Capture the cell that displays the provided text and extract its (X, Y) central coordinate. 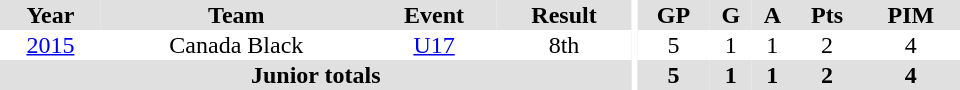
A (772, 15)
8th (564, 45)
2015 (50, 45)
Event (434, 15)
Pts (826, 15)
Team (236, 15)
U17 (434, 45)
G (730, 15)
Year (50, 15)
Result (564, 15)
PIM (911, 15)
Junior totals (316, 75)
Canada Black (236, 45)
GP (674, 15)
